Detect which cell encompasses the target text, then output its (x, y) center coordinate. 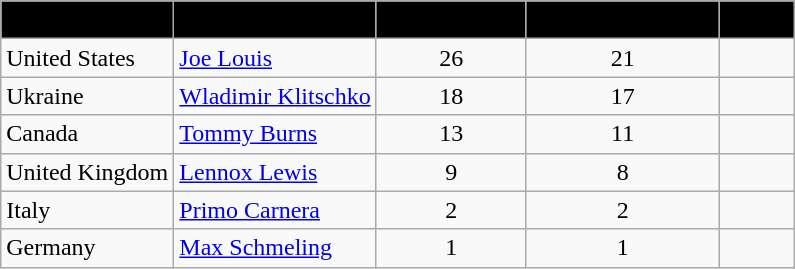
Max Schmeling (275, 248)
11 (622, 134)
Ukraine (88, 96)
Champion (275, 20)
Italy (88, 210)
Germany (88, 248)
13 (451, 134)
Beaten opponents (622, 20)
9 (451, 172)
Title defenses (451, 20)
17 (622, 96)
Country (88, 20)
United Kingdom (88, 172)
21 (622, 58)
8 (622, 172)
United States (88, 58)
Canada (88, 134)
Lennox Lewis (275, 172)
26 (451, 58)
Wladimir Klitschko (275, 96)
18 (451, 96)
Joe Louis (275, 58)
Primo Carnera (275, 210)
Fights (756, 20)
Tommy Burns (275, 134)
